Return (x, y) of the center of cell containing provided text 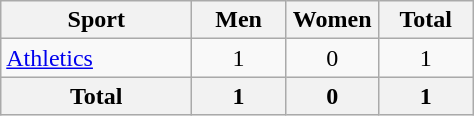
Sport (96, 20)
Women (332, 20)
Athletics (96, 58)
Men (239, 20)
